Output the (X, Y) coordinate of the center of the cell containing the given text.  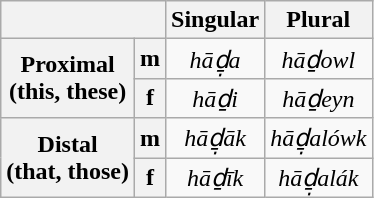
Singular (216, 20)
hāḏowl (318, 59)
Plural (318, 20)
hāḏ̣alák (318, 178)
hāḏ̣alówk (318, 138)
Distal(that, those) (68, 158)
hāḏeyn (318, 98)
hāḏīk (216, 178)
hāḏi (216, 98)
hāḏ̣a (216, 59)
Proximal(this, these) (68, 78)
hāḏ̣āk (216, 138)
